Determine the [x, y] coordinate at the center of the cell enclosing the given text.  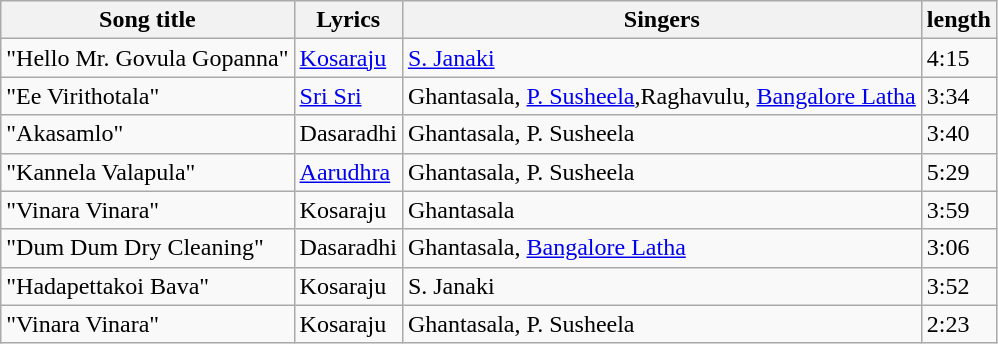
"Hadapettakoi Bava" [148, 286]
"Akasamlo" [148, 134]
5:29 [958, 172]
Song title [148, 20]
4:15 [958, 58]
3:34 [958, 96]
3:52 [958, 286]
Ghantasala, P. Susheela,Raghavulu, Bangalore Latha [662, 96]
Ghantasala [662, 210]
3:40 [958, 134]
"Hello Mr. Govula Gopanna" [148, 58]
2:23 [958, 324]
"Kannela Valapula" [148, 172]
3:59 [958, 210]
length [958, 20]
"Ee Virithotala" [148, 96]
Singers [662, 20]
Lyrics [348, 20]
Aarudhra [348, 172]
Ghantasala, Bangalore Latha [662, 248]
"Dum Dum Dry Cleaning" [148, 248]
3:06 [958, 248]
Sri Sri [348, 96]
